Detect which cell encompasses the target text, then output its (x, y) center coordinate. 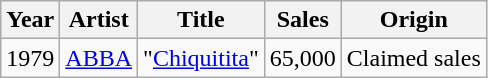
1979 (30, 58)
ABBA (99, 58)
"Chiquitita" (202, 58)
Claimed sales (414, 58)
Origin (414, 20)
Year (30, 20)
Title (202, 20)
Sales (302, 20)
65,000 (302, 58)
Artist (99, 20)
